Extract the (X, Y) coordinate from the center of the cell holding the provided text.  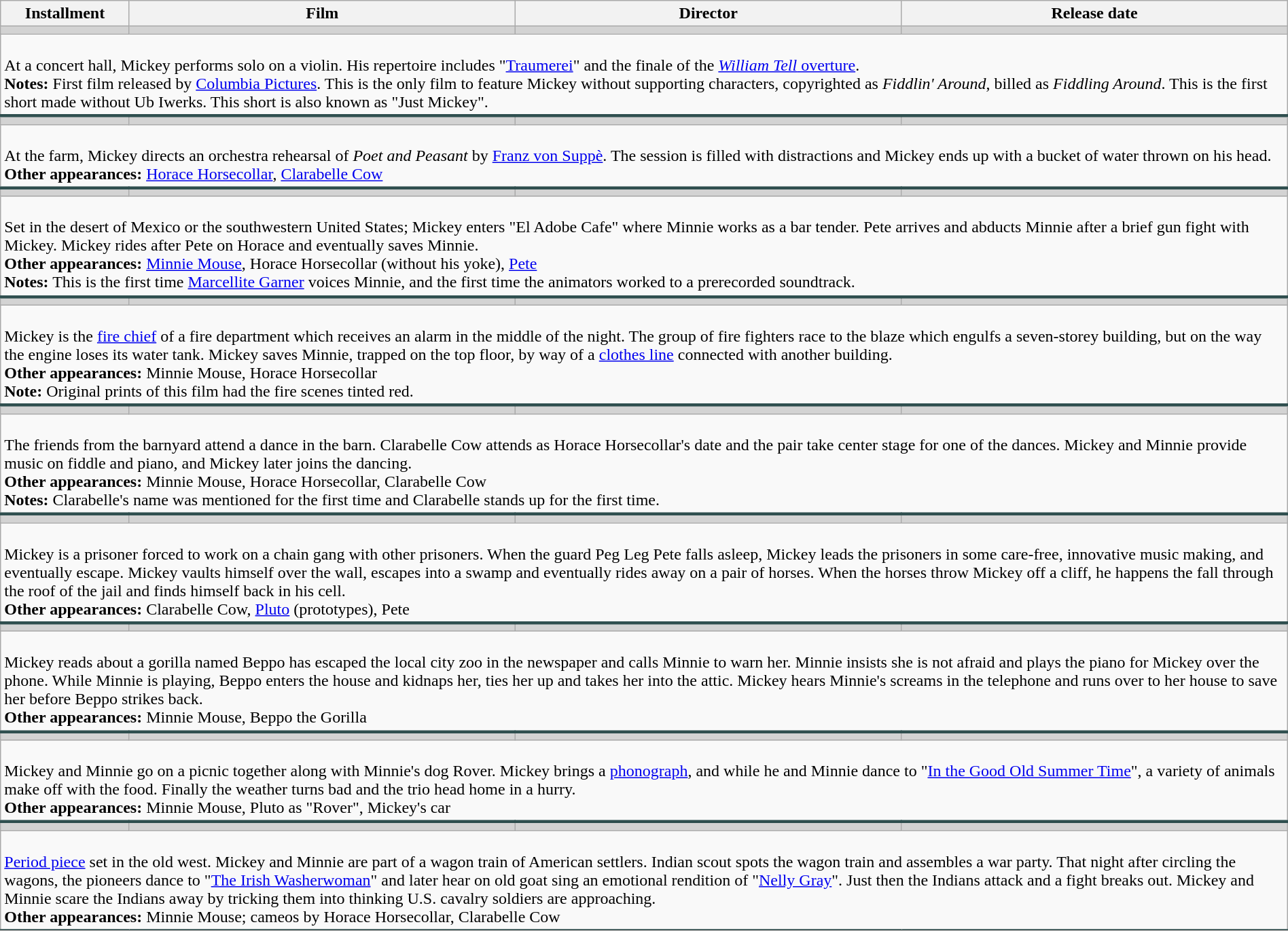
Director (709, 14)
Release date (1094, 14)
Installment (65, 14)
Film (322, 14)
